Output the (x, y) coordinate of the center of the cell containing the given text.  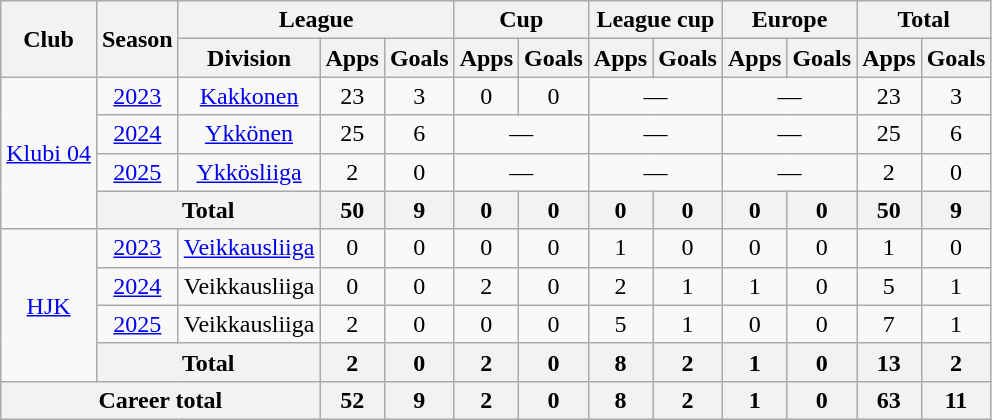
Club (49, 39)
Ykkösliiga (249, 172)
HJK (49, 305)
Season (137, 39)
Division (249, 58)
7 (889, 324)
Klubi 04 (49, 153)
52 (352, 400)
Kakkonen (249, 96)
63 (889, 400)
League cup (655, 20)
League (316, 20)
Europe (789, 20)
Career total (160, 400)
11 (956, 400)
Ykkönen (249, 134)
Cup (521, 20)
13 (889, 362)
